Pinpoint the cell where the given text exists, returning its [X, Y] midpoint coordinate. 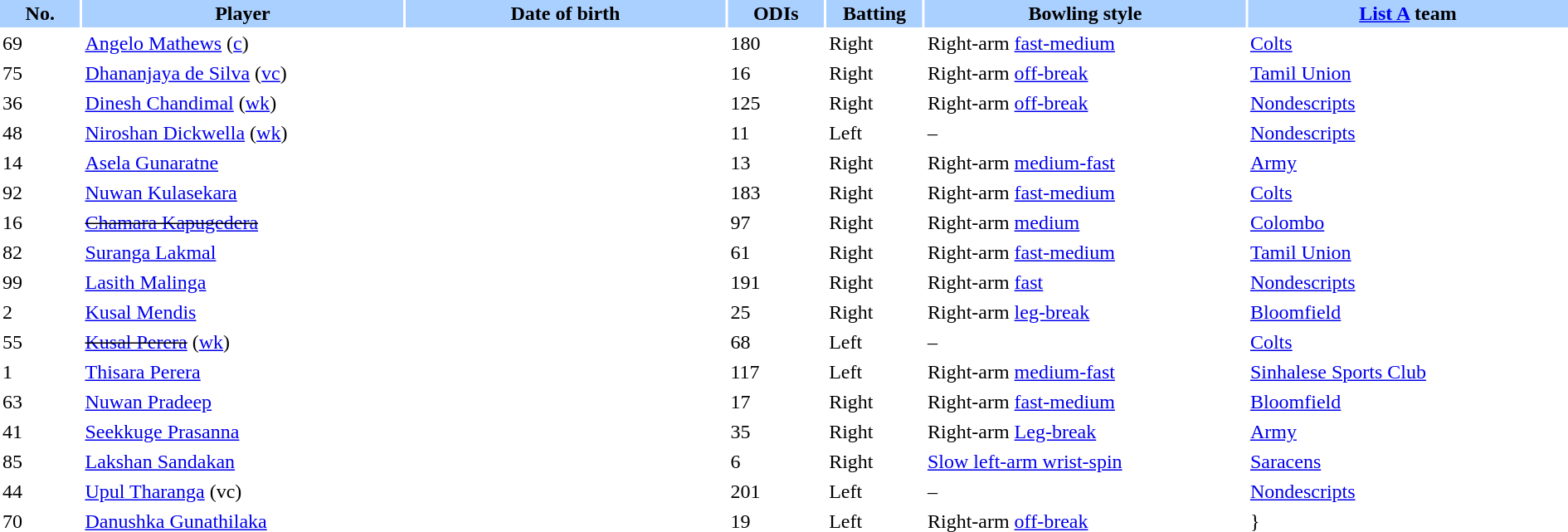
Seekkuge Prasanna [242, 432]
35 [776, 432]
Dinesh Chandimal (wk) [242, 103]
41 [40, 432]
14 [40, 163]
List A team [1408, 13]
6 [776, 461]
Kusal Mendis [242, 312]
68 [776, 342]
Bowling style [1085, 13]
1 [40, 372]
99 [40, 282]
Slow left-arm wrist-spin [1085, 461]
191 [776, 282]
Niroshan Dickwella (wk) [242, 133]
13 [776, 163]
183 [776, 193]
2 [40, 312]
Colombo [1408, 222]
Thisara Perera [242, 372]
Lakshan Sandakan [242, 461]
201 [776, 491]
69 [40, 43]
17 [776, 402]
Nuwan Kulasekara [242, 193]
180 [776, 43]
Kusal Perera (wk) [242, 342]
25 [776, 312]
Player [242, 13]
Right-arm Leg-break [1085, 432]
Date of birth [565, 13]
92 [40, 193]
Suranga Lakmal [242, 252]
No. [40, 13]
ODIs [776, 13]
75 [40, 73]
82 [40, 252]
Asela Gunaratne [242, 163]
Saracens [1408, 461]
48 [40, 133]
Upul Tharanga (vc) [242, 491]
117 [776, 372]
Sinhalese Sports Club [1408, 372]
Lasith Malinga [242, 282]
55 [40, 342]
Dhananjaya de Silva (vc) [242, 73]
44 [40, 491]
Right-arm fast [1085, 282]
61 [776, 252]
Nuwan Pradeep [242, 402]
Angelo Mathews (c) [242, 43]
97 [776, 222]
63 [40, 402]
36 [40, 103]
Batting [874, 13]
Chamara Kapugedera [242, 222]
85 [40, 461]
11 [776, 133]
Right-arm medium [1085, 222]
125 [776, 103]
Right-arm leg-break [1085, 312]
